Return (x, y) of the center of cell containing provided text 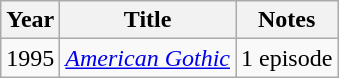
1995 (30, 58)
Title (148, 20)
Year (30, 20)
1 episode (287, 58)
American Gothic (148, 58)
Notes (287, 20)
